Capture the cell that displays the provided text and extract its (x, y) central coordinate. 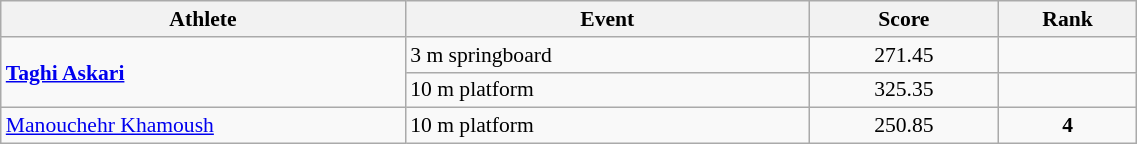
Taghi Askari (203, 72)
3 m springboard (607, 55)
Score (904, 19)
250.85 (904, 126)
Manouchehr Khamoush (203, 126)
4 (1068, 126)
271.45 (904, 55)
Athlete (203, 19)
Rank (1068, 19)
325.35 (904, 90)
Event (607, 19)
